From the cell containing the given text, extract its center point as [X, Y] coordinate. 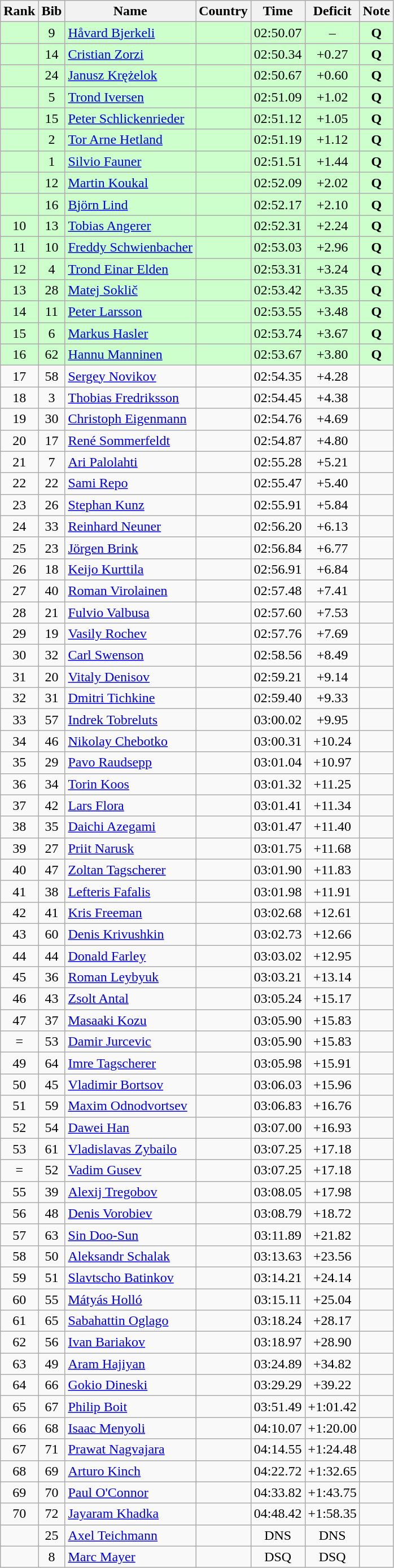
Donald Farley [130, 956]
Hannu Manninen [130, 355]
04:14.55 [278, 1450]
02:51.51 [278, 161]
03:08.79 [278, 1213]
+0.60 [332, 76]
+28.90 [332, 1342]
+5.84 [332, 505]
+12.95 [332, 956]
02:58.56 [278, 655]
+10.97 [332, 763]
72 [52, 1514]
Thobias Fredriksson [130, 398]
Prawat Nagvajara [130, 1450]
Imre Tagscherer [130, 1063]
02:59.21 [278, 677]
Philip Boit [130, 1407]
+5.40 [332, 483]
Marc Mayer [130, 1557]
+11.91 [332, 891]
+12.66 [332, 934]
03:15.11 [278, 1299]
+15.17 [332, 999]
+4.69 [332, 419]
5 [52, 97]
+1.12 [332, 140]
03:02.68 [278, 913]
02:55.47 [278, 483]
+1.02 [332, 97]
Peter Larsson [130, 312]
02:59.40 [278, 698]
Trond Einar Elden [130, 269]
Gokio Dineski [130, 1385]
+28.17 [332, 1321]
Paul O'Connor [130, 1492]
Matej Soklič [130, 290]
03:29.29 [278, 1385]
03:11.89 [278, 1235]
54 [52, 1127]
Björn Lind [130, 204]
+9.95 [332, 720]
+4.80 [332, 441]
Vadim Gusev [130, 1170]
03:00.31 [278, 741]
02:53.42 [278, 290]
Trond Iversen [130, 97]
48 [52, 1213]
+11.25 [332, 784]
02:53.67 [278, 355]
02:53.55 [278, 312]
02:50.67 [278, 76]
03:14.21 [278, 1278]
Pavo Raudsepp [130, 763]
04:22.72 [278, 1471]
Vasily Rochev [130, 634]
03:00.02 [278, 720]
Name [130, 11]
+1:58.35 [332, 1514]
03:18.97 [278, 1342]
02:54.87 [278, 441]
Note [376, 11]
+1:24.48 [332, 1450]
+15.96 [332, 1085]
Mátyás Holló [130, 1299]
Vladimir Bortsov [130, 1085]
+1:01.42 [332, 1407]
Sin Doo-Sun [130, 1235]
Axel Teichmann [130, 1535]
+17.98 [332, 1192]
02:57.60 [278, 612]
02:53.74 [278, 333]
+1:20.00 [332, 1428]
+34.82 [332, 1364]
+8.49 [332, 655]
Ari Palolahti [130, 462]
Damir Jurcevic [130, 1042]
+11.34 [332, 805]
02:56.84 [278, 548]
02:57.76 [278, 634]
02:55.91 [278, 505]
+3.67 [332, 333]
8 [52, 1557]
Arturo Kinch [130, 1471]
Deficit [332, 11]
03:05.98 [278, 1063]
1 [52, 161]
04:10.07 [278, 1428]
Torin Koos [130, 784]
03:01.90 [278, 870]
+4.28 [332, 376]
Slavtscho Batinkov [130, 1278]
Tor Arne Hetland [130, 140]
+1.05 [332, 118]
Fulvio Valbusa [130, 612]
03:01.75 [278, 848]
+6.84 [332, 569]
Rank [19, 11]
02:50.07 [278, 33]
02:51.09 [278, 97]
+23.56 [332, 1256]
+3.24 [332, 269]
+24.14 [332, 1278]
02:51.12 [278, 118]
Ivan Bariakov [130, 1342]
03:02.73 [278, 934]
+2.96 [332, 247]
Country [224, 11]
04:48.42 [278, 1514]
9 [52, 33]
+12.61 [332, 913]
+9.33 [332, 698]
+1:43.75 [332, 1492]
03:07.00 [278, 1127]
03:03.21 [278, 977]
Sergey Novikov [130, 376]
Nikolay Chebotko [130, 741]
+2.10 [332, 204]
03:51.49 [278, 1407]
02:53.31 [278, 269]
René Sommerfeldt [130, 441]
+39.22 [332, 1385]
+10.24 [332, 741]
+11.83 [332, 870]
02:53.03 [278, 247]
02:54.35 [278, 376]
Time [278, 11]
02:51.19 [278, 140]
Martin Koukal [130, 183]
03:18.24 [278, 1321]
Maxim Odnodvortsev [130, 1106]
+7.53 [332, 612]
+0.27 [332, 54]
+16.76 [332, 1106]
Denis Vorobiev [130, 1213]
Daichi Azegami [130, 827]
Vitaly Denisov [130, 677]
Bib [52, 11]
Silvio Fauner [130, 161]
Roman Virolainen [130, 591]
Aram Hajiyan [130, 1364]
+2.02 [332, 183]
03:05.24 [278, 999]
03:01.47 [278, 827]
03:01.98 [278, 891]
Lars Flora [130, 805]
Cristian Zorzi [130, 54]
03:06.03 [278, 1085]
Carl Swenson [130, 655]
Alexij Tregobov [130, 1192]
02:57.48 [278, 591]
Masaaki Kozu [130, 1020]
Sabahattin Oglago [130, 1321]
Denis Krivushkin [130, 934]
Tobias Angerer [130, 226]
Peter Schlickenrieder [130, 118]
+7.41 [332, 591]
2 [52, 140]
+3.48 [332, 312]
04:33.82 [278, 1492]
+13.14 [332, 977]
02:54.45 [278, 398]
Jayaram Khadka [130, 1514]
Freddy Schwienbacher [130, 247]
Roman Leybyuk [130, 977]
+25.04 [332, 1299]
03:13.63 [278, 1256]
02:54.76 [278, 419]
+11.68 [332, 848]
+7.69 [332, 634]
+9.14 [332, 677]
02:52.31 [278, 226]
Zoltan Tagscherer [130, 870]
Lefteris Fafalis [130, 891]
+15.91 [332, 1063]
Priit Narusk [130, 848]
Aleksandr Schalak [130, 1256]
71 [52, 1450]
7 [52, 462]
+3.80 [332, 355]
Keijo Kurttila [130, 569]
03:01.32 [278, 784]
+4.38 [332, 398]
02:55.28 [278, 462]
Stephan Kunz [130, 505]
03:06.83 [278, 1106]
Markus Hasler [130, 333]
+21.82 [332, 1235]
Zsolt Antal [130, 999]
+1:32.65 [332, 1471]
Janusz Krężelok [130, 76]
03:01.04 [278, 763]
Isaac Menyoli [130, 1428]
+6.77 [332, 548]
– [332, 33]
+6.13 [332, 526]
Reinhard Neuner [130, 526]
+3.35 [332, 290]
+1.44 [332, 161]
+11.40 [332, 827]
02:52.09 [278, 183]
03:08.05 [278, 1192]
Indrek Tobreluts [130, 720]
Håvard Bjerkeli [130, 33]
6 [52, 333]
+2.24 [332, 226]
4 [52, 269]
Kris Freeman [130, 913]
Dawei Han [130, 1127]
+16.93 [332, 1127]
+5.21 [332, 462]
03:01.41 [278, 805]
Dmitri Tichkine [130, 698]
03:24.89 [278, 1364]
3 [52, 398]
03:03.02 [278, 956]
02:56.20 [278, 526]
Christoph Eigenmann [130, 419]
02:52.17 [278, 204]
Jörgen Brink [130, 548]
Vladislavas Zybailo [130, 1149]
+18.72 [332, 1213]
02:56.91 [278, 569]
02:50.34 [278, 54]
Sami Repo [130, 483]
